Return the (X, Y) coordinate for the center point of the cell that contains the specified text.  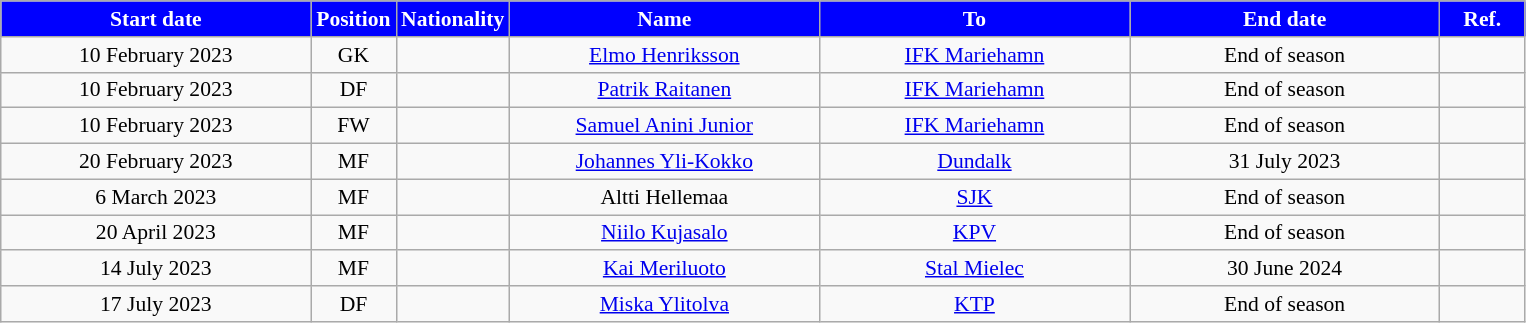
FW (354, 126)
GK (354, 55)
Niilo Kujasalo (664, 233)
Position (354, 19)
Kai Meriluoto (664, 269)
Name (664, 19)
KTP (974, 304)
To (974, 19)
SJK (974, 197)
Ref. (1482, 19)
Start date (156, 19)
Elmo Henriksson (664, 55)
End date (1285, 19)
6 March 2023 (156, 197)
Miska Ylitolva (664, 304)
20 April 2023 (156, 233)
Nationality (452, 19)
14 July 2023 (156, 269)
Dundalk (974, 162)
Stal Mielec (974, 269)
30 June 2024 (1285, 269)
Johannes Yli-Kokko (664, 162)
Altti Hellemaa (664, 197)
17 July 2023 (156, 304)
KPV (974, 233)
20 February 2023 (156, 162)
31 July 2023 (1285, 162)
Patrik Raitanen (664, 90)
Samuel Anini Junior (664, 126)
